Capture the cell that displays the provided text and extract its [X, Y] central coordinate. 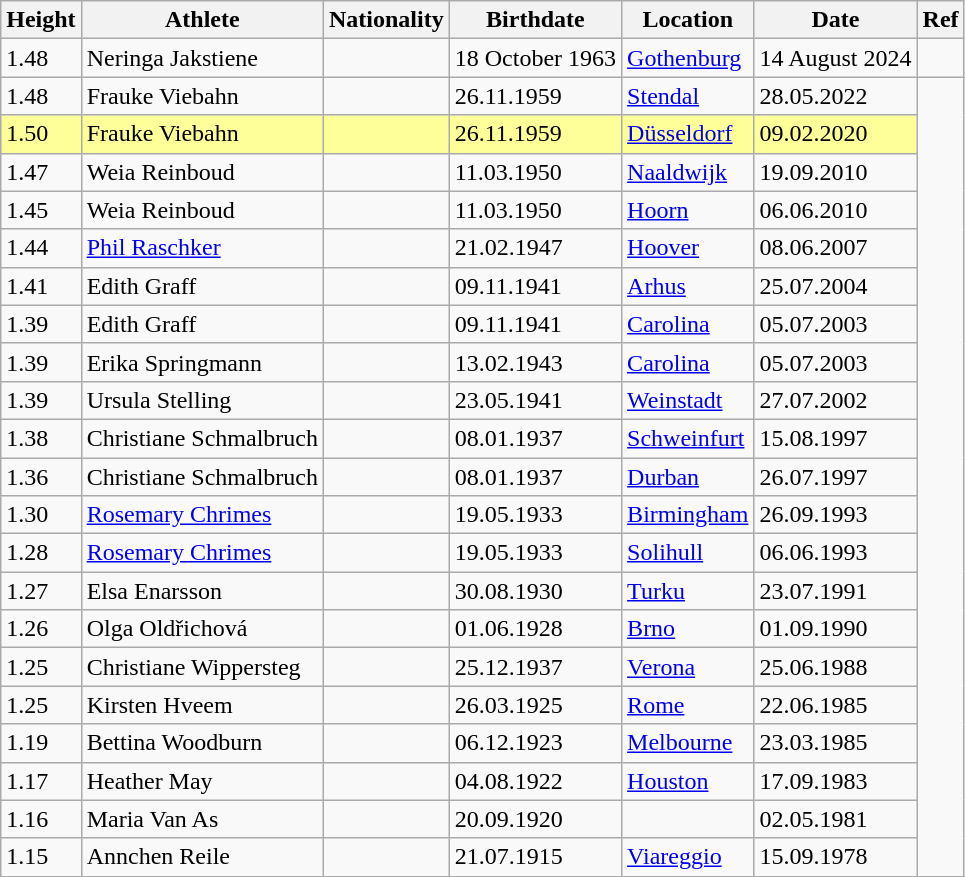
Turku [688, 591]
08.06.2007 [836, 248]
1.41 [41, 286]
Hoover [688, 248]
Schweinfurt [688, 438]
23.05.1941 [535, 400]
04.08.1922 [535, 781]
20.09.1920 [535, 819]
25.12.1937 [535, 667]
01.09.1990 [836, 629]
Düsseldorf [688, 134]
01.06.1928 [535, 629]
30.08.1930 [535, 591]
Athlete [202, 20]
Nationality [386, 20]
06.06.1993 [836, 553]
09.02.2020 [836, 134]
1.16 [41, 819]
Location [688, 20]
Stendal [688, 96]
1.28 [41, 553]
19.09.2010 [836, 172]
21.07.1915 [535, 857]
Houston [688, 781]
Rome [688, 705]
Bettina Woodburn [202, 743]
23.07.1991 [836, 591]
06.12.1923 [535, 743]
1.15 [41, 857]
Annchen Reile [202, 857]
1.19 [41, 743]
17.09.1983 [836, 781]
1.27 [41, 591]
18 October 1963 [535, 58]
1.45 [41, 210]
Kirsten Hveem [202, 705]
Ref [940, 20]
Elsa Enarsson [202, 591]
1.50 [41, 134]
Viareggio [688, 857]
Phil Raschker [202, 248]
1.44 [41, 248]
26.09.1993 [836, 515]
26.07.1997 [836, 477]
Birmingham [688, 515]
21.02.1947 [535, 248]
28.05.2022 [836, 96]
1.38 [41, 438]
Brno [688, 629]
Birthdate [535, 20]
Solihull [688, 553]
13.02.1943 [535, 362]
Arhus [688, 286]
15.09.1978 [836, 857]
Hoorn [688, 210]
Date [836, 20]
1.17 [41, 781]
1.30 [41, 515]
Gothenburg [688, 58]
1.26 [41, 629]
Naaldwijk [688, 172]
Christiane Wippersteg [202, 667]
25.06.1988 [836, 667]
23.03.1985 [836, 743]
Height [41, 20]
Heather May [202, 781]
Ursula Stelling [202, 400]
15.08.1997 [836, 438]
26.03.1925 [535, 705]
Olga Oldřichová [202, 629]
02.05.1981 [836, 819]
Neringa Jakstiene [202, 58]
25.07.2004 [836, 286]
27.07.2002 [836, 400]
22.06.1985 [836, 705]
1.47 [41, 172]
1.36 [41, 477]
Erika Springmann [202, 362]
Weinstadt [688, 400]
Melbourne [688, 743]
Maria Van As [202, 819]
Durban [688, 477]
14 August 2024 [836, 58]
06.06.2010 [836, 210]
Verona [688, 667]
